Output the (x, y) coordinate of the center of the cell containing the given text.  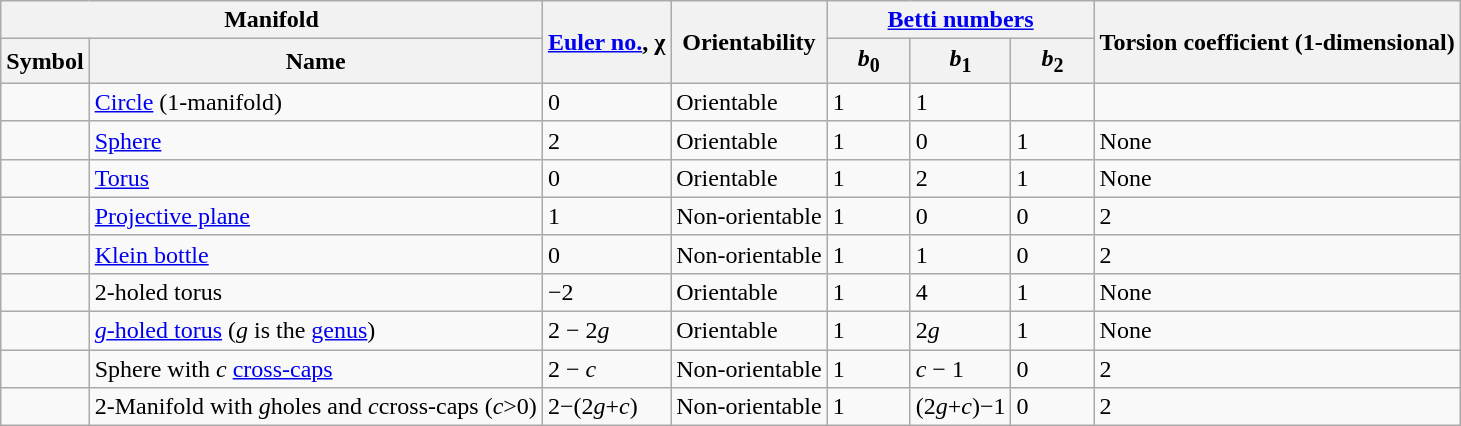
Sphere (316, 140)
Torus (316, 178)
2−(2g+c) (606, 407)
Betti numbers (960, 20)
Sphere with c cross-caps (316, 369)
b0 (868, 61)
c − 1 (960, 369)
Circle (1-manifold) (316, 102)
Manifold (272, 20)
2g (960, 331)
g-holed torus (g is the genus) (316, 331)
(2g+c)−1 (960, 407)
Torsion coefficient (1-dimensional) (1277, 42)
Projective plane (316, 216)
Orientability (749, 42)
4 (960, 292)
Symbol (45, 61)
2-Manifold with gholes and ccross-caps (c>0) (316, 407)
2 − c (606, 369)
2 − 2g (606, 331)
Name (316, 61)
Klein bottle (316, 254)
−2 (606, 292)
Euler no., χ (606, 42)
b1 (960, 61)
b2 (1052, 61)
2-holed torus (316, 292)
